Output the (x, y) coordinate of the center of the cell containing the given text.  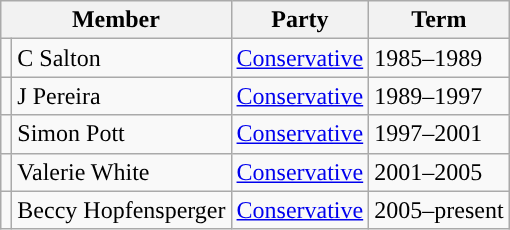
Beccy Hopfensperger (122, 210)
2005–present (439, 210)
Valerie White (122, 172)
1989–1997 (439, 96)
1997–2001 (439, 134)
2001–2005 (439, 172)
Party (300, 20)
Member (116, 20)
1985–1989 (439, 58)
J Pereira (122, 96)
Simon Pott (122, 134)
C Salton (122, 58)
Term (439, 20)
